Output the [X, Y] coordinate of the center of the cell containing the given text.  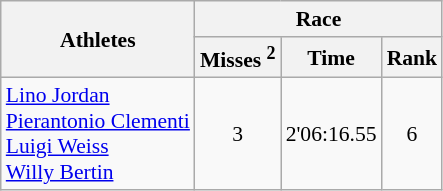
Time [332, 58]
Lino JordanPierantonio ClementiLuigi WeissWilly Bertin [98, 134]
Misses 2 [238, 58]
6 [412, 134]
Race [318, 19]
Rank [412, 58]
2'06:16.55 [332, 134]
3 [238, 134]
Athletes [98, 40]
